Return (x, y) of the center of cell containing provided text 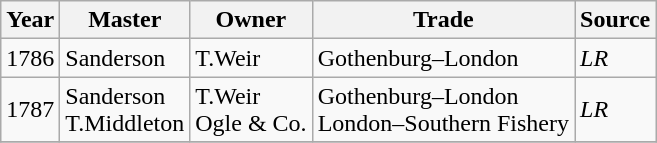
Gothenburg–London (443, 58)
1787 (30, 110)
Year (30, 20)
1786 (30, 58)
Source (616, 20)
Master (125, 20)
T.WeirOgle & Co. (251, 110)
SandersonT.Middleton (125, 110)
Gothenburg–LondonLondon–Southern Fishery (443, 110)
Owner (251, 20)
Trade (443, 20)
T.Weir (251, 58)
Sanderson (125, 58)
